From the cell containing the given text, extract its center point as (x, y) coordinate. 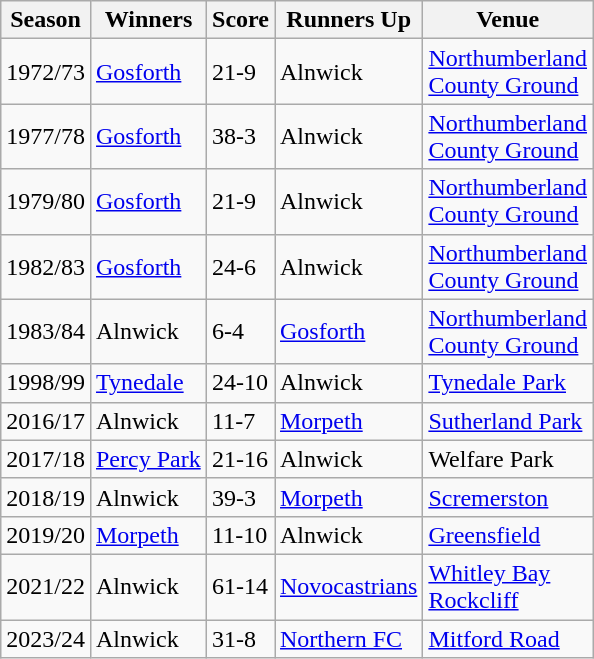
21-16 (241, 459)
Mitford Road (508, 639)
Whitley Bay Rockcliff (508, 586)
2021/22 (46, 586)
Welfare Park (508, 459)
1977/78 (46, 136)
Venue (508, 20)
Sutherland Park (508, 421)
61-14 (241, 586)
2016/17 (46, 421)
31-8 (241, 639)
24-10 (241, 383)
Percy Park (148, 459)
1998/99 (46, 383)
1982/83 (46, 266)
Winners (148, 20)
1972/73 (46, 72)
2019/20 (46, 535)
11-10 (241, 535)
24-6 (241, 266)
Tynedale Park (508, 383)
2017/18 (46, 459)
Score (241, 20)
2023/24 (46, 639)
Greensfield (508, 535)
Season (46, 20)
1979/80 (46, 202)
39-3 (241, 497)
2018/19 (46, 497)
Novocastrians (348, 586)
6-4 (241, 332)
1983/84 (46, 332)
Runners Up (348, 20)
Tynedale (148, 383)
38-3 (241, 136)
Northern FC (348, 639)
Scremerston (508, 497)
11-7 (241, 421)
